Pinpoint the cell where the given text exists, returning its (X, Y) midpoint coordinate. 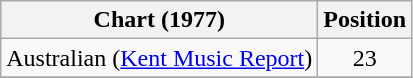
Position (365, 20)
Chart (1977) (160, 20)
Australian (Kent Music Report) (160, 58)
23 (365, 58)
